Find where the given text appears and provide that cell's center as [X, Y] coordinate. 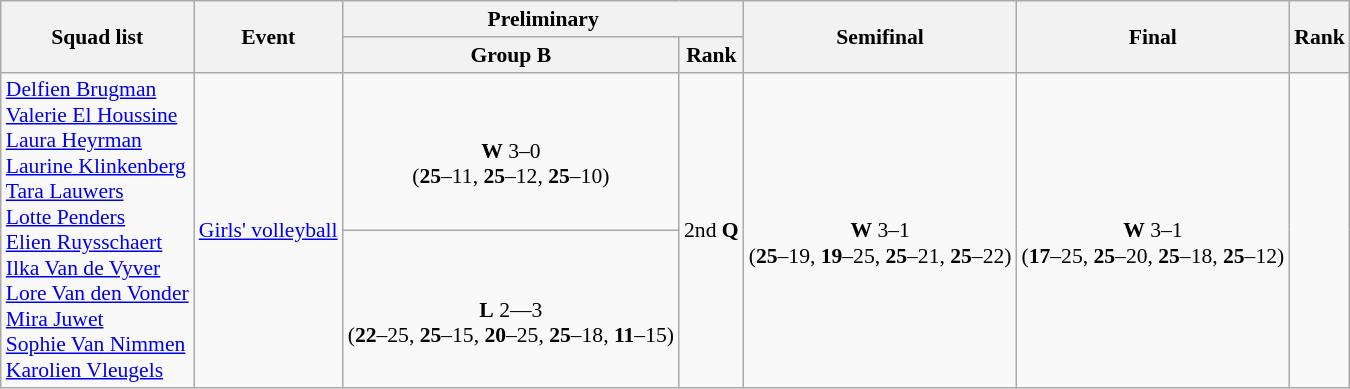
W 3–0(25–11, 25–12, 25–10) [511, 151]
Group B [511, 55]
Event [268, 36]
W 3–1(25–19, 19–25, 25–21, 25–22) [880, 230]
Semifinal [880, 36]
W 3–1(17–25, 25–20, 25–18, 25–12) [1152, 230]
L 2—3(22–25, 25–15, 20–25, 25–18, 11–15) [511, 309]
Girls' volleyball [268, 230]
Preliminary [544, 19]
Squad list [98, 36]
Final [1152, 36]
2nd Q [712, 230]
